Capture the cell that displays the provided text and extract its (x, y) central coordinate. 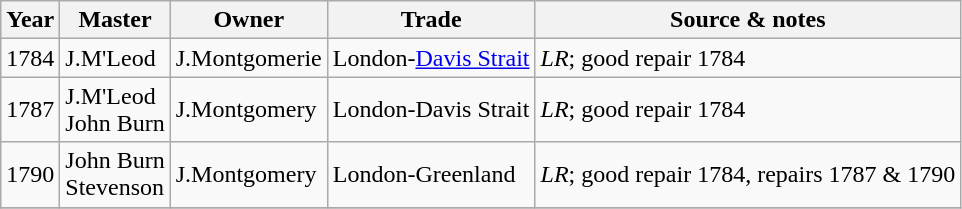
J.Montgomerie (248, 58)
Owner (248, 20)
Trade (431, 20)
London-Greenland (431, 174)
1790 (30, 174)
J.M'LeodJohn Burn (115, 110)
LR; good repair 1784, repairs 1787 & 1790 (748, 174)
1784 (30, 58)
Master (115, 20)
Source & notes (748, 20)
1787 (30, 110)
J.M'Leod (115, 58)
John BurnStevenson (115, 174)
Year (30, 20)
